Detect which cell encompasses the target text, then output its [X, Y] center coordinate. 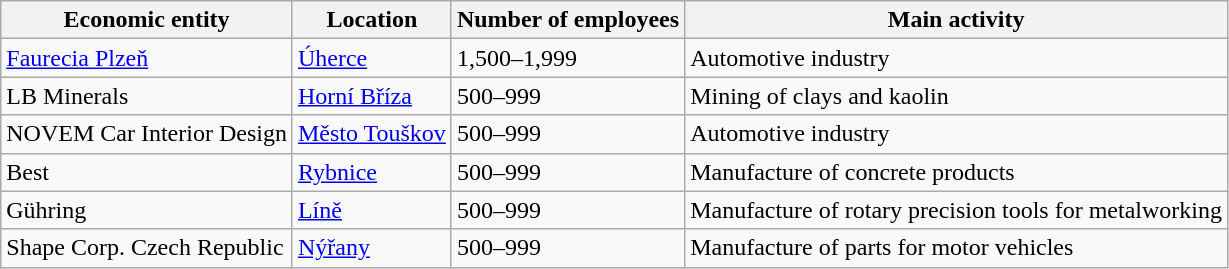
Economic entity [147, 20]
Úherce [372, 58]
Nýřany [372, 248]
Horní Bříza [372, 96]
Mining of clays and kaolin [956, 96]
Shape Corp. Czech Republic [147, 248]
1,500–1,999 [568, 58]
Manufacture of parts for motor vehicles [956, 248]
Město Touškov [372, 134]
Faurecia Plzeň [147, 58]
Manufacture of concrete products [956, 172]
Rybnice [372, 172]
Líně [372, 210]
Main activity [956, 20]
Number of employees [568, 20]
Gühring [147, 210]
NOVEM Car Interior Design [147, 134]
Manufacture of rotary precision tools for metalworking [956, 210]
LB Minerals [147, 96]
Location [372, 20]
Best [147, 172]
